Provide the [X, Y] coordinate of the cell's center where the given text is located.  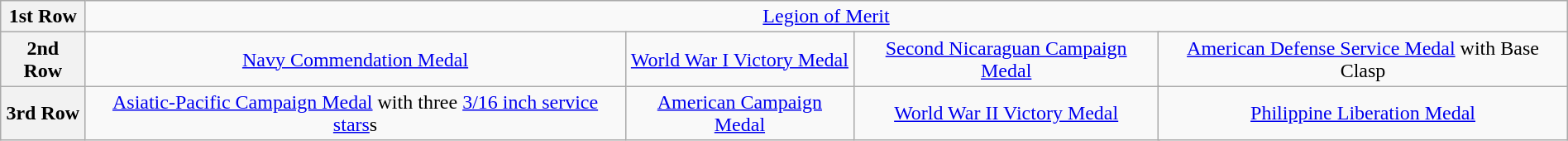
1st Row [43, 17]
Philippine Liberation Medal [1363, 113]
World War I Victory Medal [739, 60]
Legion of Merit [826, 17]
3rd Row [43, 113]
2nd Row [43, 60]
American Campaign Medal [739, 113]
American Defense Service Medal with Base Clasp [1363, 60]
Second Nicaraguan Campaign Medal [1006, 60]
Navy Commendation Medal [356, 60]
World War II Victory Medal [1006, 113]
Asiatic-Pacific Campaign Medal with three 3/16 inch service starss [356, 113]
